Return the (X, Y) coordinate for the center point of the cell that contains the specified text.  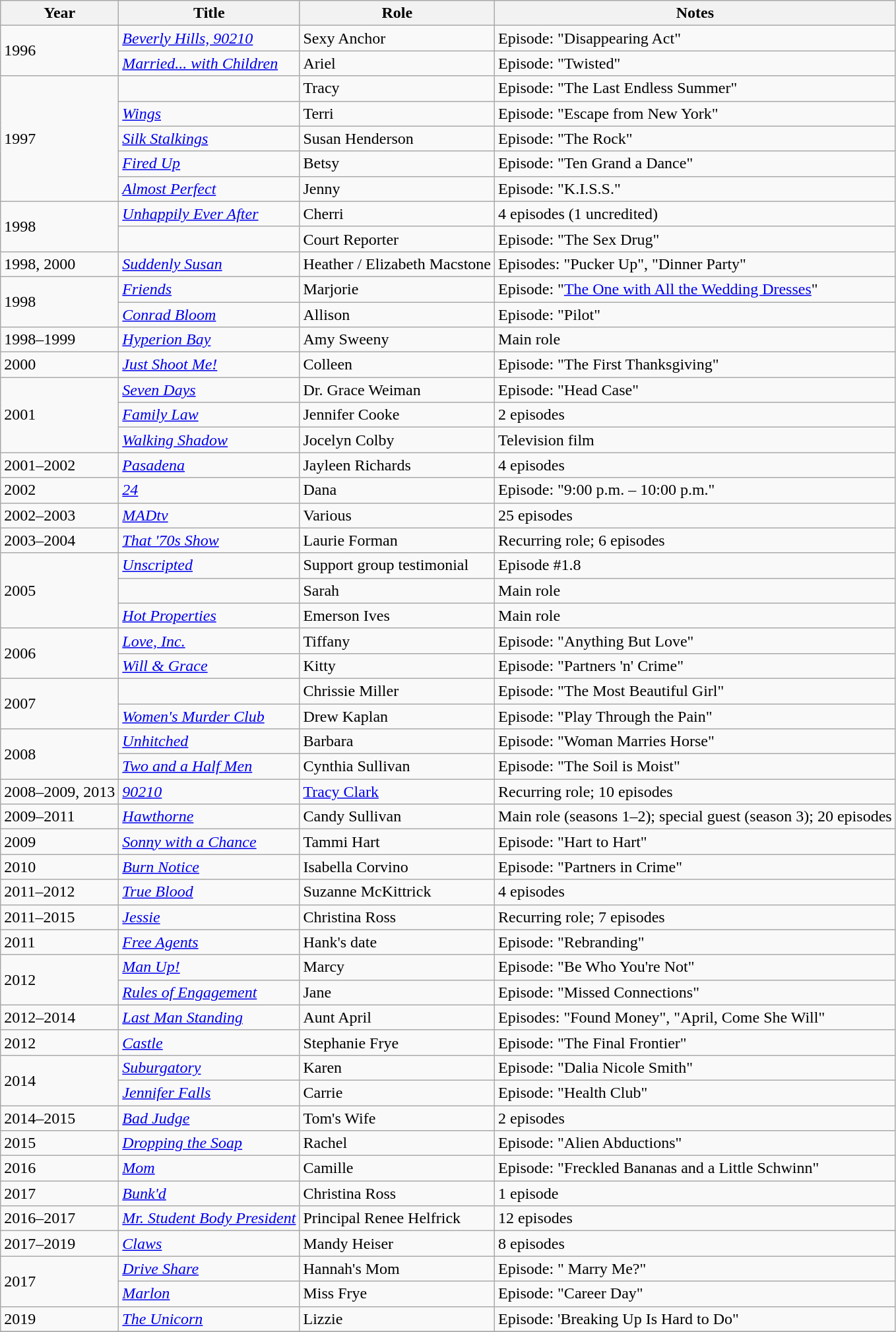
Various (397, 515)
Susan Henderson (397, 139)
Dr. Grace Weiman (397, 390)
Seven Days (209, 390)
Isabella Corvino (397, 867)
Episode: "Pilot" (695, 315)
Episode: "The First Thanksgiving" (695, 365)
Tiffany (397, 641)
Pasadena (209, 465)
2009 (59, 842)
Role (397, 13)
Kitty (397, 666)
Will & Grace (209, 666)
Episode: "Anything But Love" (695, 641)
Tom's Wife (397, 1118)
Friends (209, 289)
Bad Judge (209, 1118)
The Unicorn (209, 1319)
Rules of Engagement (209, 992)
4 episodes (1 uncredited) (695, 214)
Jessie (209, 917)
Episode: "Twisted" (695, 63)
2011 (59, 942)
2008–2009, 2013 (59, 792)
Sarah (397, 590)
Betsy (397, 164)
Walking Shadow (209, 440)
2011–2012 (59, 892)
Episode: "The Final Frontier" (695, 1042)
Heather / Elizabeth Macstone (397, 264)
Women's Murder Club (209, 716)
Episodes: "Found Money", "April, Come She Will" (695, 1017)
Sexy Anchor (397, 38)
Episode: "The One with All the Wedding Dresses" (695, 289)
Episode: "Head Case" (695, 390)
Mandy Heiser (397, 1244)
Love, Inc. (209, 641)
Karen (397, 1067)
Tammi Hart (397, 842)
Episode: "Rebranding" (695, 942)
Two and a Half Men (209, 767)
Conrad Bloom (209, 315)
Jane (397, 992)
Amy Sweeny (397, 340)
2003–2004 (59, 540)
2007 (59, 703)
Sonny with a Chance (209, 842)
Episode: "Partners 'n' Crime" (695, 666)
2008 (59, 754)
Marjorie (397, 289)
Episode: "Play Through the Pain" (695, 716)
Silk Stalkings (209, 139)
Marcy (397, 967)
True Blood (209, 892)
2015 (59, 1143)
Tracy (397, 88)
Episode: "Health Club" (695, 1093)
Hot Properties (209, 616)
Recurring role; 6 episodes (695, 540)
Candy Sullivan (397, 817)
Mr. Student Body President (209, 1219)
Aunt April (397, 1017)
Lizzie (397, 1319)
Jennifer Falls (209, 1093)
Hank's date (397, 942)
12 episodes (695, 1219)
2001–2002 (59, 465)
Hannah's Mom (397, 1269)
2010 (59, 867)
Episode #1.8 (695, 565)
2016–2017 (59, 1219)
2000 (59, 365)
Jocelyn Colby (397, 440)
2001 (59, 415)
Episode: "Woman Marries Horse" (695, 742)
Colleen (397, 365)
2017–2019 (59, 1244)
Allison (397, 315)
Bunk'd (209, 1193)
Beverly Hills, 90210 (209, 38)
Unhappily Ever After (209, 214)
1998–1999 (59, 340)
2005 (59, 590)
Episode: "Ten Grand a Dance" (695, 164)
Main role (seasons 1–2); special guest (season 3); 20 episodes (695, 817)
Emerson Ives (397, 616)
Family Law (209, 415)
Free Agents (209, 942)
Episode: "The Most Beautiful Girl" (695, 691)
Support group testimonial (397, 565)
Suddenly Susan (209, 264)
1996 (59, 51)
Episode: "The Sex Drug" (695, 239)
2016 (59, 1168)
Burn Notice (209, 867)
Cherri (397, 214)
1997 (59, 139)
1 episode (695, 1193)
Episode: "K.I.S.S." (695, 189)
Notes (695, 13)
Just Shoot Me! (209, 365)
Rachel (397, 1143)
Barbara (397, 742)
Suburgatory (209, 1067)
Episode: " Marry Me?" (695, 1269)
Hawthorne (209, 817)
Court Reporter (397, 239)
Ariel (397, 63)
Married... with Children (209, 63)
Episode: "Career Day" (695, 1294)
2006 (59, 653)
2002–2003 (59, 515)
Tracy Clark (397, 792)
2014–2015 (59, 1118)
That '70s Show (209, 540)
Episode: "Be Who You're Not" (695, 967)
Recurring role; 7 episodes (695, 917)
Chrissie Miller (397, 691)
8 episodes (695, 1244)
Man Up! (209, 967)
Dropping the Soap (209, 1143)
Episode: "Freckled Bananas and a Little Schwinn" (695, 1168)
24 (209, 490)
Episode: "9:00 p.m. – 10:00 p.m." (695, 490)
2019 (59, 1319)
MADtv (209, 515)
25 episodes (695, 515)
Year (59, 13)
Title (209, 13)
Episode: "Alien Abductions" (695, 1143)
Claws (209, 1244)
Episode: "The Last Endless Summer" (695, 88)
Episode: "The Rock" (695, 139)
Television film (695, 440)
Principal Renee Helfrick (397, 1219)
Almost Perfect (209, 189)
Episode: "Partners in Crime" (695, 867)
Episode: "Missed Connections" (695, 992)
Episode: "Disappearing Act" (695, 38)
Castle (209, 1042)
Jennifer Cooke (397, 415)
2009–2011 (59, 817)
Stephanie Frye (397, 1042)
Episode: "Hart to Hart" (695, 842)
Unscripted (209, 565)
Hyperion Bay (209, 340)
Marlon (209, 1294)
Drew Kaplan (397, 716)
Mom (209, 1168)
Miss Frye (397, 1294)
Unhitched (209, 742)
Episodes: "Pucker Up", "Dinner Party" (695, 264)
Episode: 'Breaking Up Is Hard to Do" (695, 1319)
Drive Share (209, 1269)
Suzanne McKittrick (397, 892)
Episode: "Escape from New York" (695, 113)
Cynthia Sullivan (397, 767)
Laurie Forman (397, 540)
Episode: "The Soil is Moist" (695, 767)
Dana (397, 490)
Carrie (397, 1093)
90210 (209, 792)
2014 (59, 1080)
Fired Up (209, 164)
Jenny (397, 189)
2012–2014 (59, 1017)
1998, 2000 (59, 264)
Terri (397, 113)
Episode: "Dalia Nicole Smith" (695, 1067)
2011–2015 (59, 917)
2002 (59, 490)
Jayleen Richards (397, 465)
Camille (397, 1168)
Wings (209, 113)
Last Man Standing (209, 1017)
Recurring role; 10 episodes (695, 792)
